Return [X, Y] of the center of cell containing provided text 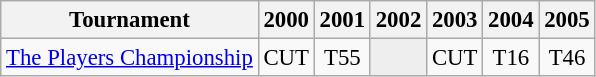
2005 [567, 20]
The Players Championship [130, 58]
2001 [342, 20]
2002 [398, 20]
T55 [342, 58]
2004 [511, 20]
2000 [286, 20]
Tournament [130, 20]
T16 [511, 58]
2003 [455, 20]
T46 [567, 58]
